From the cell containing the given text, extract its center point as [x, y] coordinate. 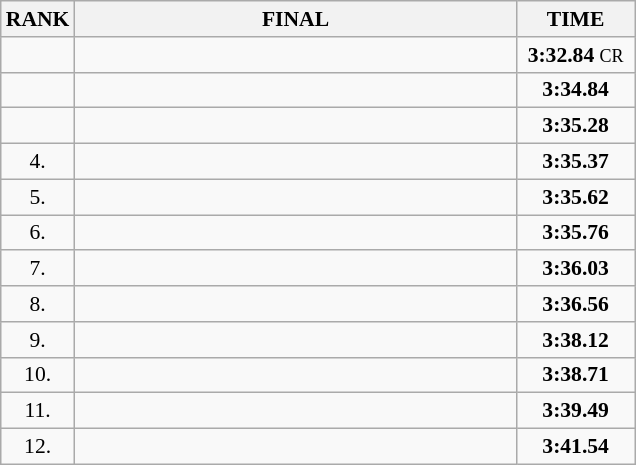
9. [38, 340]
3:36.56 [576, 304]
6. [38, 233]
5. [38, 197]
3:38.12 [576, 340]
3:34.84 [576, 90]
11. [38, 411]
3:32.84 CR [576, 55]
12. [38, 447]
4. [38, 162]
3:35.76 [576, 233]
3:35.37 [576, 162]
TIME [576, 19]
3:35.28 [576, 126]
3:36.03 [576, 269]
3:41.54 [576, 447]
8. [38, 304]
RANK [38, 19]
FINAL [295, 19]
3:39.49 [576, 411]
3:38.71 [576, 375]
7. [38, 269]
10. [38, 375]
3:35.62 [576, 197]
